Search for the cell housing the specified text and yield its [x, y] center coordinate. 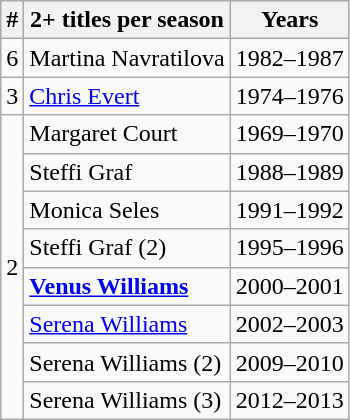
Chris Evert [127, 96]
2002–2003 [290, 324]
3 [12, 96]
2000–2001 [290, 286]
1982–1987 [290, 58]
2 [12, 267]
Steffi Graf (2) [127, 248]
2009–2010 [290, 362]
Monica Seles [127, 210]
Martina Navratilova [127, 58]
Years [290, 20]
Steffi Graf [127, 172]
# [12, 20]
6 [12, 58]
2+ titles per season [127, 20]
2012–2013 [290, 400]
1969–1970 [290, 134]
1995–1996 [290, 248]
1974–1976 [290, 96]
1991–1992 [290, 210]
Margaret Court [127, 134]
Serena Williams [127, 324]
Serena Williams (3) [127, 400]
1988–1989 [290, 172]
Venus Williams [127, 286]
Serena Williams (2) [127, 362]
